Extract the [x, y] coordinate from the center of the cell holding the provided text.  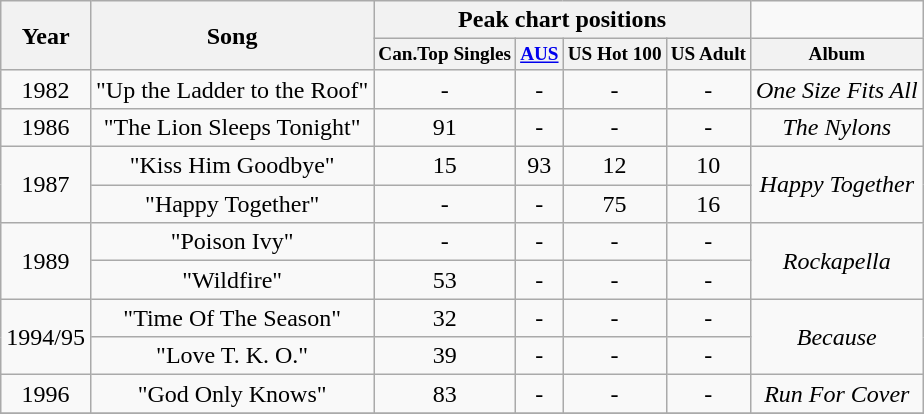
"Love T. K. O." [232, 356]
1996 [46, 394]
Can.Top Singles [445, 55]
75 [614, 204]
AUS [540, 55]
Rockapella [836, 261]
"The Lion Sleeps Tonight" [232, 128]
93 [540, 166]
"Wildfire" [232, 280]
Song [232, 36]
Peak chart positions [562, 20]
32 [445, 318]
The Nylons [836, 128]
91 [445, 128]
39 [445, 356]
Year [46, 36]
53 [445, 280]
Run For Cover [836, 394]
US Hot 100 [614, 55]
"Up the Ladder to the Roof" [232, 89]
83 [445, 394]
1987 [46, 185]
10 [708, 166]
"God Only Knows" [232, 394]
Happy Together [836, 185]
1989 [46, 261]
16 [708, 204]
"Kiss Him Goodbye" [232, 166]
"Poison Ivy" [232, 242]
One Size Fits All [836, 89]
Because [836, 337]
"Time Of The Season" [232, 318]
US Adult [708, 55]
12 [614, 166]
1982 [46, 89]
1994/95 [46, 337]
15 [445, 166]
"Happy Together" [232, 204]
Album [836, 55]
1986 [46, 128]
